Find where the given text appears and provide that cell's center as [X, Y] coordinate. 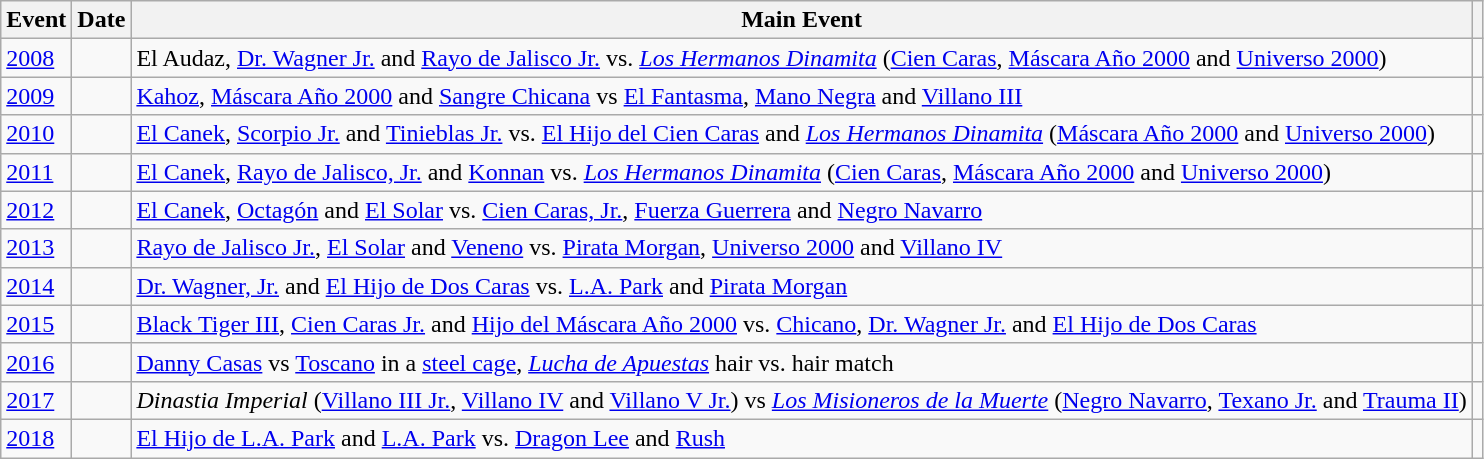
Event [36, 20]
2015 [36, 324]
Dr. Wagner, Jr. and El Hijo de Dos Caras vs. L.A. Park and Pirata Morgan [802, 286]
Date [102, 20]
El Canek, Octagón and El Solar vs. Cien Caras, Jr., Fuerza Guerrera and Negro Navarro [802, 210]
El Canek, Rayo de Jalisco, Jr. and Konnan vs. Los Hermanos Dinamita (Cien Caras, Máscara Año 2000 and Universo 2000) [802, 172]
2009 [36, 96]
Kahoz, Máscara Año 2000 and Sangre Chicana vs El Fantasma, Mano Negra and Villano III [802, 96]
2013 [36, 248]
Rayo de Jalisco Jr., El Solar and Veneno vs. Pirata Morgan, Universo 2000 and Villano IV [802, 248]
Black Tiger III, Cien Caras Jr. and Hijo del Máscara Año 2000 vs. Chicano, Dr. Wagner Jr. and El Hijo de Dos Caras [802, 324]
2008 [36, 58]
2011 [36, 172]
El Canek, Scorpio Jr. and Tinieblas Jr. vs. El Hijo del Cien Caras and Los Hermanos Dinamita (Máscara Año 2000 and Universo 2000) [802, 134]
Main Event [802, 20]
El Audaz, Dr. Wagner Jr. and Rayo de Jalisco Jr. vs. Los Hermanos Dinamita (Cien Caras, Máscara Año 2000 and Universo 2000) [802, 58]
2010 [36, 134]
El Hijo de L.A. Park and L.A. Park vs. Dragon Lee and Rush [802, 438]
2017 [36, 400]
2016 [36, 362]
Danny Casas vs Toscano in a steel cage, Lucha de Apuestas hair vs. hair match [802, 362]
2012 [36, 210]
2014 [36, 286]
2018 [36, 438]
Dinastia Imperial (Villano III Jr., Villano IV and Villano V Jr.) vs Los Misioneros de la Muerte (Negro Navarro, Texano Jr. and Trauma II) [802, 400]
